Locate the cell with the specified text and output its [X, Y] center coordinate. 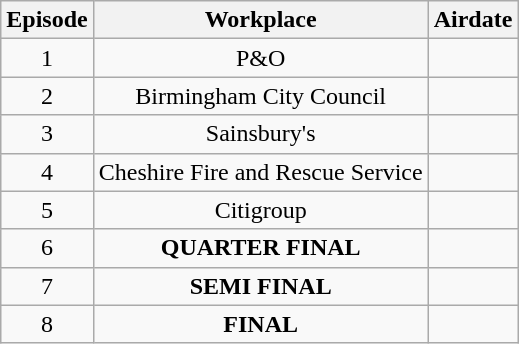
6 [47, 248]
P&O [260, 58]
Cheshire Fire and Rescue Service [260, 172]
7 [47, 286]
Citigroup [260, 210]
3 [47, 134]
FINAL [260, 324]
Sainsbury's [260, 134]
5 [47, 210]
Airdate [473, 20]
Birmingham City Council [260, 96]
Episode [47, 20]
8 [47, 324]
2 [47, 96]
1 [47, 58]
SEMI FINAL [260, 286]
4 [47, 172]
Workplace [260, 20]
QUARTER FINAL [260, 248]
